Determine the (X, Y) coordinate at the center of the cell enclosing the given text.  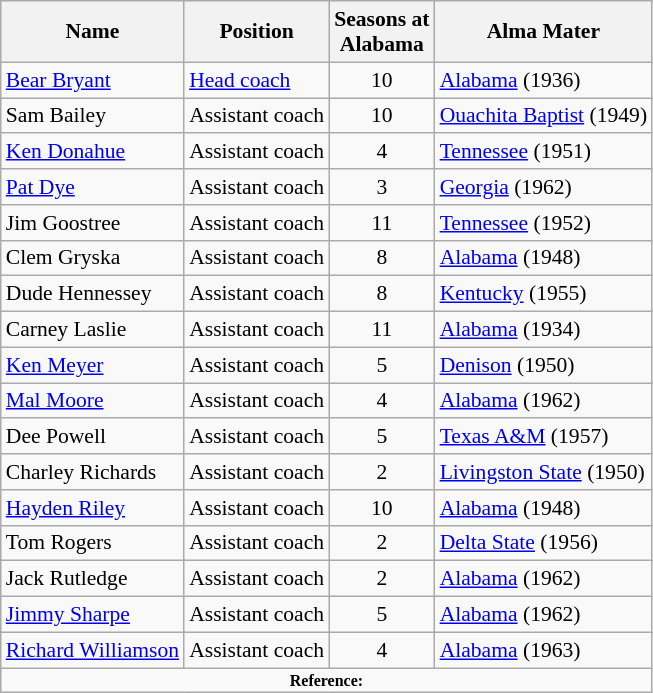
Alabama (1934) (544, 330)
Sam Bailey (92, 116)
Tom Rogers (92, 543)
Kentucky (1955) (544, 294)
Tennessee (1952) (544, 223)
Ouachita Baptist (1949) (544, 116)
Georgia (1962) (544, 187)
Texas A&M (1957) (544, 437)
Bear Bryant (92, 80)
Reference: (326, 680)
Charley Richards (92, 472)
Clem Gryska (92, 258)
Position (256, 32)
Dee Powell (92, 437)
Richard Williamson (92, 650)
Jim Goostree (92, 223)
Ken Meyer (92, 365)
Jack Rutledge (92, 579)
Ken Donahue (92, 152)
Alabama (1936) (544, 80)
Denison (1950) (544, 365)
Name (92, 32)
Dude Hennessey (92, 294)
Seasons atAlabama (382, 32)
Livingston State (1950) (544, 472)
Alma Mater (544, 32)
Mal Moore (92, 401)
Jimmy Sharpe (92, 615)
Alabama (1963) (544, 650)
Pat Dye (92, 187)
Hayden Riley (92, 508)
Head coach (256, 80)
Delta State (1956) (544, 543)
Carney Laslie (92, 330)
3 (382, 187)
Tennessee (1951) (544, 152)
